Search for the cell housing the specified text and yield its [X, Y] center coordinate. 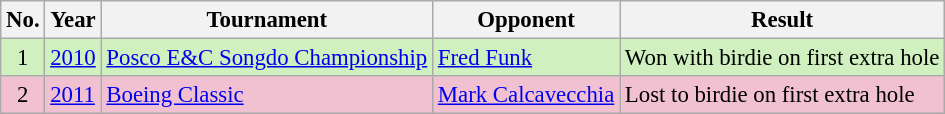
2010 [73, 58]
Lost to birdie on first extra hole [782, 95]
Boeing Classic [266, 95]
Year [73, 20]
2 [23, 95]
Won with birdie on first extra hole [782, 58]
No. [23, 20]
2011 [73, 95]
Opponent [526, 20]
Posco E&C Songdo Championship [266, 58]
Mark Calcavecchia [526, 95]
Tournament [266, 20]
1 [23, 58]
Fred Funk [526, 58]
Result [782, 20]
